Return the (x, y) coordinate for the center point of the cell that contains the specified text.  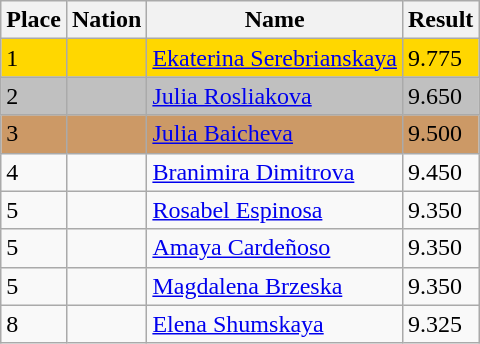
8 (34, 324)
9.500 (440, 134)
Place (34, 20)
Amaya Cardeñoso (275, 248)
Julia Baicheva (275, 134)
4 (34, 172)
1 (34, 58)
2 (34, 96)
Magdalena Brzeska (275, 286)
Branimira Dimitrova (275, 172)
3 (34, 134)
9.775 (440, 58)
Ekaterina Serebrianskaya (275, 58)
Elena Shumskaya (275, 324)
Rosabel Espinosa (275, 210)
Julia Rosliakova (275, 96)
9.650 (440, 96)
9.325 (440, 324)
9.450 (440, 172)
Name (275, 20)
Nation (106, 20)
Result (440, 20)
